Output the [X, Y] coordinate of the center of the cell containing the given text.  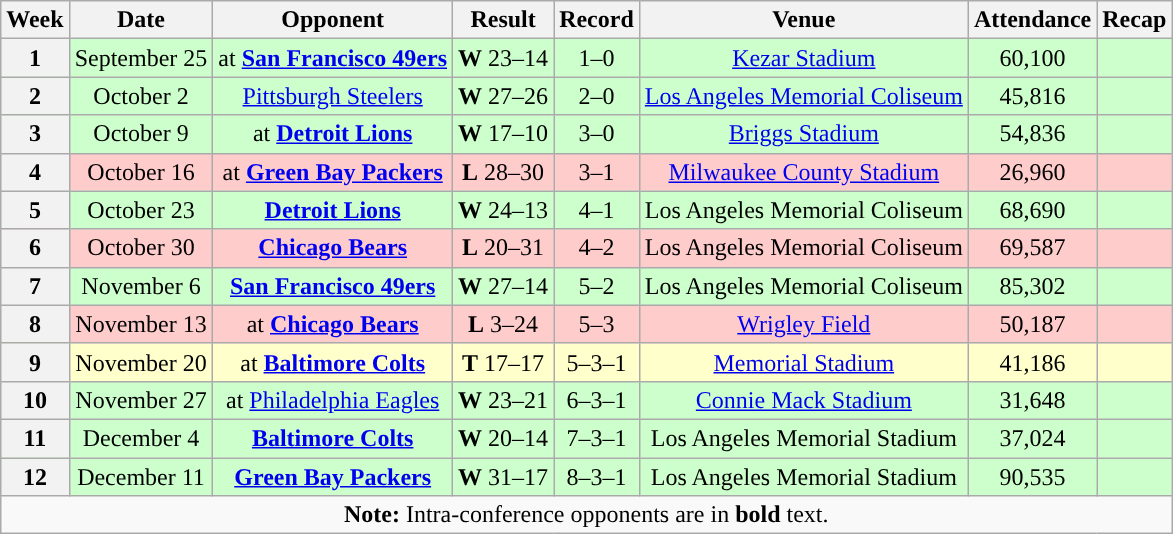
68,690 [1032, 210]
Venue [804, 20]
90,535 [1032, 477]
November 20 [141, 362]
5–3–1 [597, 362]
W 20–14 [504, 438]
Detroit Lions [333, 210]
W 31–17 [504, 477]
Baltimore Colts [333, 438]
November 27 [141, 400]
at Chicago Bears [333, 324]
at Baltimore Colts [333, 362]
1 [35, 58]
L 20–31 [504, 248]
7–3–1 [597, 438]
3–0 [597, 134]
Attendance [1032, 20]
26,960 [1032, 172]
Note: Intra-conference opponents are in bold text. [586, 515]
5 [35, 210]
October 30 [141, 248]
Result [504, 20]
5–2 [597, 286]
L 3–24 [504, 324]
Wrigley Field [804, 324]
W 24–13 [504, 210]
W 17–10 [504, 134]
T 17–17 [504, 362]
San Francisco 49ers [333, 286]
Green Bay Packers [333, 477]
Milwaukee County Stadium [804, 172]
4 [35, 172]
Briggs Stadium [804, 134]
4–1 [597, 210]
W 23–14 [504, 58]
3–1 [597, 172]
W 23–21 [504, 400]
October 23 [141, 210]
2 [35, 96]
4–2 [597, 248]
45,816 [1032, 96]
Opponent [333, 20]
8–3–1 [597, 477]
85,302 [1032, 286]
L 28–30 [504, 172]
October 2 [141, 96]
5–3 [597, 324]
Connie Mack Stadium [804, 400]
9 [35, 362]
W 27–26 [504, 96]
Record [597, 20]
October 16 [141, 172]
54,836 [1032, 134]
6 [35, 248]
Pittsburgh Steelers [333, 96]
Recap [1134, 20]
September 25 [141, 58]
60,100 [1032, 58]
Week [35, 20]
11 [35, 438]
69,587 [1032, 248]
at Detroit Lions [333, 134]
W 27–14 [504, 286]
41,186 [1032, 362]
October 9 [141, 134]
at San Francisco 49ers [333, 58]
Kezar Stadium [804, 58]
December 11 [141, 477]
Date [141, 20]
at Green Bay Packers [333, 172]
10 [35, 400]
1–0 [597, 58]
November 13 [141, 324]
37,024 [1032, 438]
at Philadelphia Eagles [333, 400]
Memorial Stadium [804, 362]
12 [35, 477]
8 [35, 324]
Chicago Bears [333, 248]
7 [35, 286]
6–3–1 [597, 400]
31,648 [1032, 400]
3 [35, 134]
December 4 [141, 438]
50,187 [1032, 324]
November 6 [141, 286]
2–0 [597, 96]
